Pinpoint the cell where the given text exists, returning its (X, Y) midpoint coordinate. 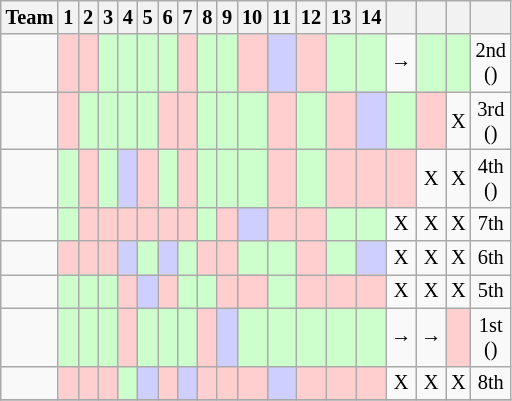
3rd() (491, 121)
6 (168, 17)
3 (108, 17)
8 (207, 17)
9 (227, 17)
4 (128, 17)
13 (341, 17)
1st() (491, 337)
7 (187, 17)
2 (88, 17)
7th (491, 224)
5 (148, 17)
Team (30, 17)
2nd() (491, 63)
8th (491, 383)
5th (491, 291)
10 (252, 17)
12 (311, 17)
4th() (491, 178)
6th (491, 258)
1 (68, 17)
14 (371, 17)
11 (282, 17)
